Provide the (x, y) coordinate of the cell's center where the given text is located.  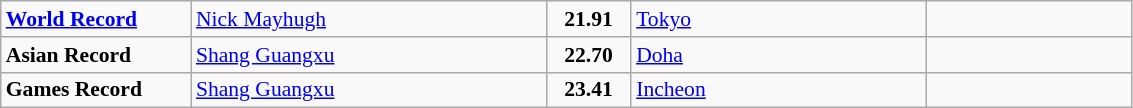
22.70 (588, 55)
Doha (778, 55)
Tokyo (778, 19)
Games Record (96, 90)
Asian Record (96, 55)
23.41 (588, 90)
World Record (96, 19)
Nick Mayhugh (368, 19)
21.91 (588, 19)
Incheon (778, 90)
